Search for the cell housing the specified text and yield its (X, Y) center coordinate. 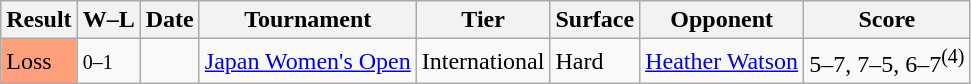
Result (39, 20)
Opponent (722, 20)
International (483, 62)
Hard (595, 62)
Heather Watson (722, 62)
Japan Women's Open (308, 62)
Tier (483, 20)
Score (887, 20)
5–7, 7–5, 6–7(4) (887, 62)
Loss (39, 62)
0–1 (108, 62)
Date (170, 20)
Tournament (308, 20)
W–L (108, 20)
Surface (595, 20)
